For the text-containing cell, return its midpoint in (x, y) coordinate format. 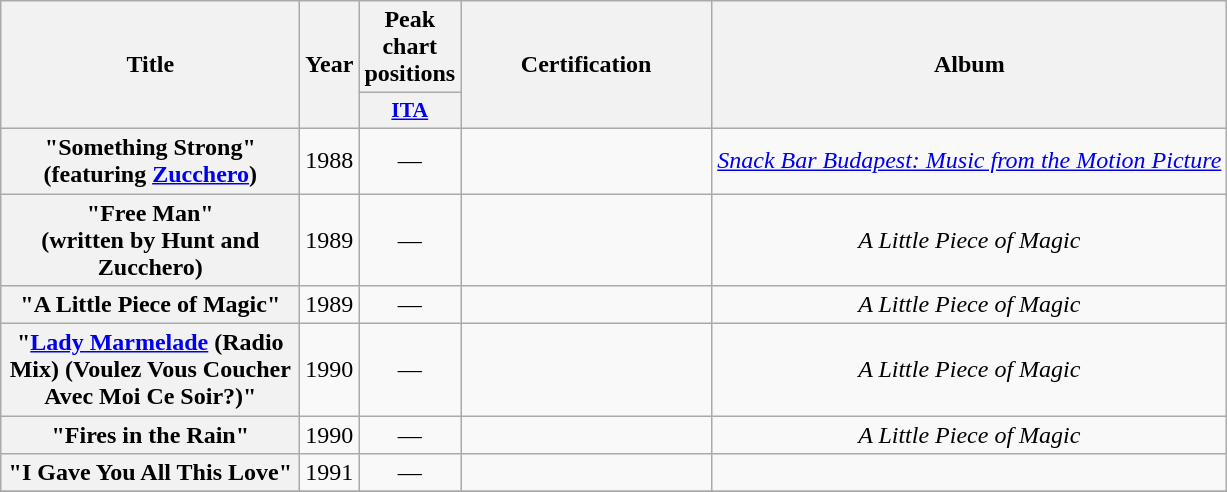
1991 (330, 473)
Title (150, 65)
1988 (330, 160)
Snack Bar Budapest: Music from the Motion Picture (970, 160)
Certification (586, 65)
"Fires in the Rain" (150, 435)
Year (330, 65)
"Lady Marmelade (Radio Mix) (Voulez Vous Coucher Avec Moi Ce Soir?)" (150, 370)
Peak chart positions (410, 47)
Album (970, 65)
"A Little Piece of Magic" (150, 305)
"Free Man"(written by Hunt and Zucchero) (150, 240)
ITA (410, 111)
"Something Strong"(featuring Zucchero) (150, 160)
"I Gave You All This Love" (150, 473)
